Pinpoint the cell where the given text exists, returning its (x, y) midpoint coordinate. 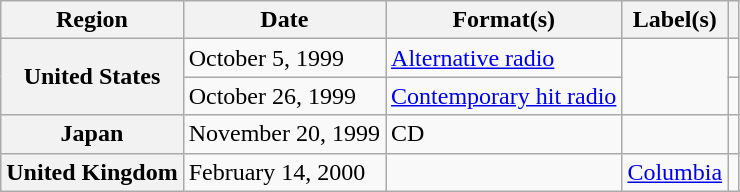
United States (92, 77)
November 20, 1999 (284, 134)
Region (92, 20)
Japan (92, 134)
United Kingdom (92, 172)
Date (284, 20)
Columbia (675, 172)
February 14, 2000 (284, 172)
October 5, 1999 (284, 58)
CD (504, 134)
October 26, 1999 (284, 96)
Label(s) (675, 20)
Format(s) (504, 20)
Alternative radio (504, 58)
Contemporary hit radio (504, 96)
